From the cell containing the given text, extract its center point as (X, Y) coordinate. 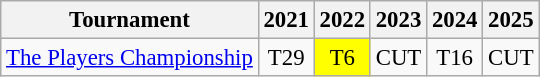
T29 (286, 58)
Tournament (130, 20)
2022 (342, 20)
2024 (455, 20)
The Players Championship (130, 58)
2023 (398, 20)
2021 (286, 20)
T16 (455, 58)
2025 (511, 20)
T6 (342, 58)
